Identify which cell holds the provided text, then report its [x, y] central coordinate. 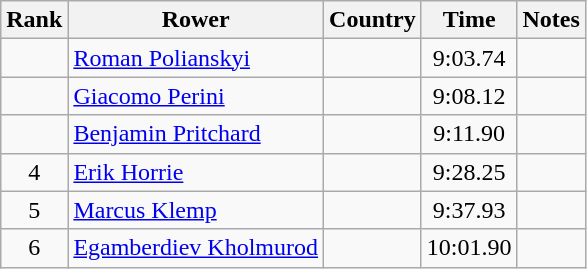
6 [34, 248]
Time [469, 20]
Notes [551, 20]
9:11.90 [469, 134]
Roman Polianskyi [196, 58]
10:01.90 [469, 248]
9:28.25 [469, 172]
Rank [34, 20]
Benjamin Pritchard [196, 134]
9:03.74 [469, 58]
Egamberdiev Kholmurod [196, 248]
9:08.12 [469, 96]
5 [34, 210]
Marcus Klemp [196, 210]
Giacomo Perini [196, 96]
Erik Horrie [196, 172]
9:37.93 [469, 210]
Rower [196, 20]
Country [373, 20]
4 [34, 172]
